Identify which cell holds the provided text, then report its (x, y) central coordinate. 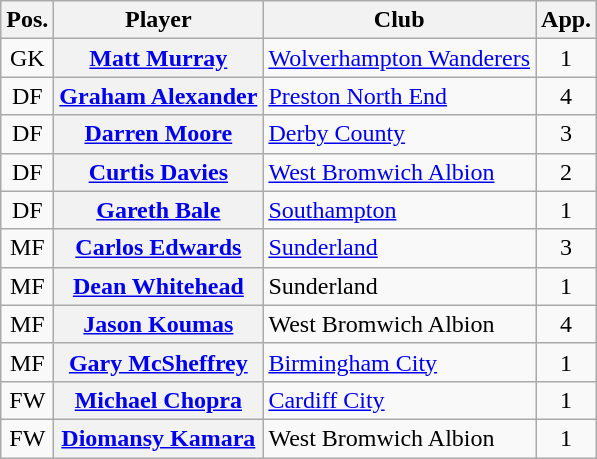
Club (400, 20)
Cardiff City (400, 400)
Graham Alexander (158, 96)
GK (28, 58)
Carlos Edwards (158, 248)
Pos. (28, 20)
Player (158, 20)
Derby County (400, 134)
Matt Murray (158, 58)
Southampton (400, 210)
Dean Whitehead (158, 286)
App. (566, 20)
2 (566, 172)
Jason Koumas (158, 324)
Wolverhampton Wanderers (400, 58)
Gary McSheffrey (158, 362)
Curtis Davies (158, 172)
Darren Moore (158, 134)
Preston North End (400, 96)
Gareth Bale (158, 210)
Michael Chopra (158, 400)
Birmingham City (400, 362)
Diomansy Kamara (158, 438)
